Extract the [X, Y] coordinate from the center of the cell holding the provided text.  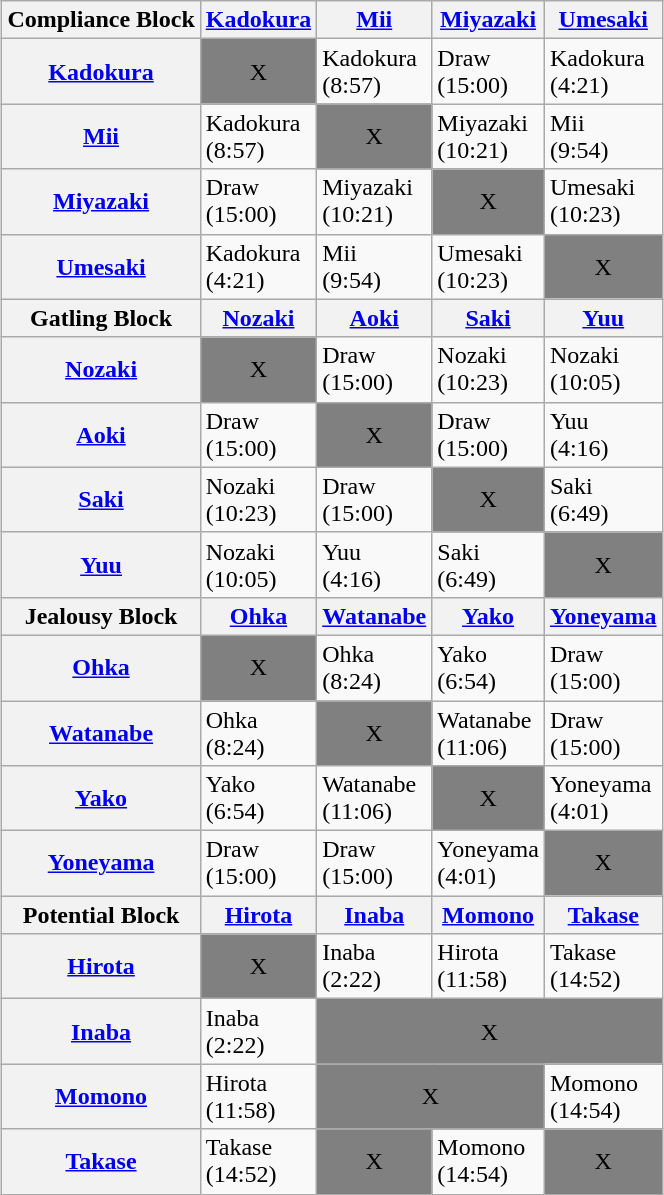
Gatling Block [101, 318]
Potential Block [101, 915]
Compliance Block [101, 20]
Jealousy Block [101, 616]
